Capture the cell that displays the provided text and extract its [x, y] central coordinate. 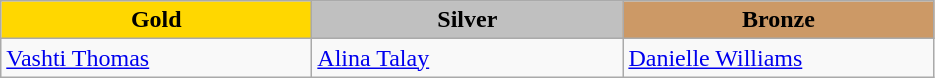
Silver [468, 20]
Gold [156, 20]
Vashti Thomas [156, 58]
Alina Talay [468, 58]
Bronze [778, 20]
Danielle Williams [778, 58]
